From the cell containing the given text, extract its center point as (x, y) coordinate. 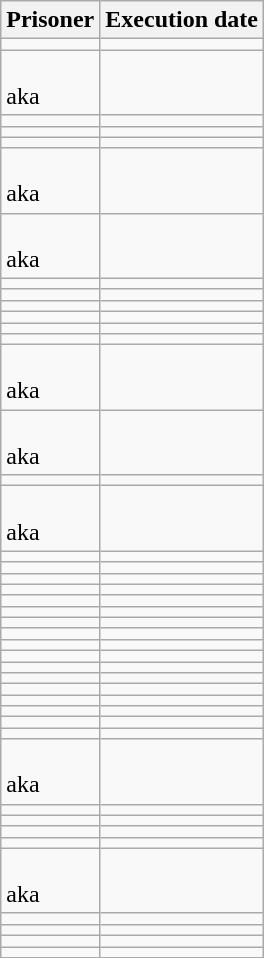
Execution date (182, 20)
Prisoner (50, 20)
